Provide the (X, Y) coordinate of the cell's center where the given text is located.  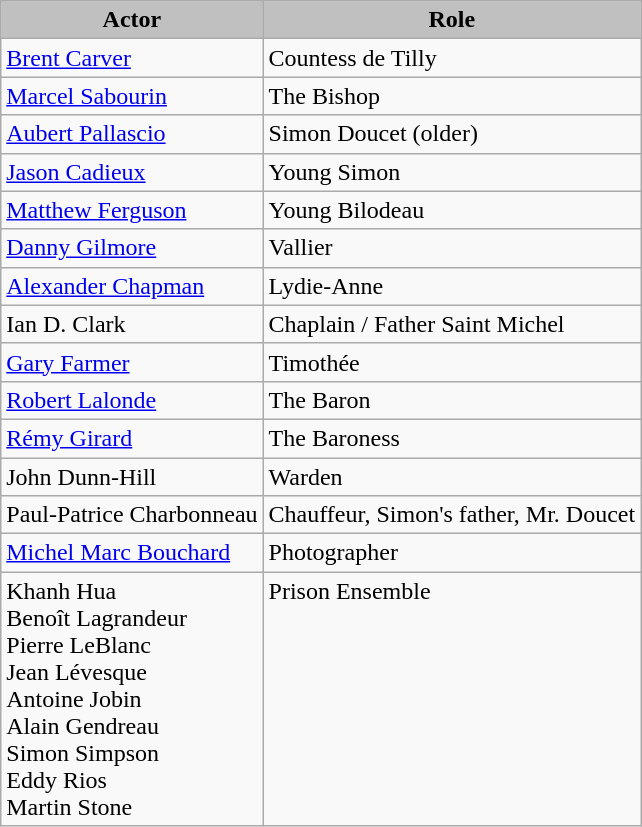
Brent Carver (132, 58)
Countess de Tilly (452, 58)
Paul-Patrice Charbonneau (132, 515)
Jason Cadieux (132, 172)
Role (452, 20)
Chauffeur, Simon's father, Mr. Doucet (452, 515)
Warden (452, 477)
Khanh Hua Benoît Lagrandeur Pierre LeBlanc Jean Lévesque Antoine Jobin Alain Gendreau Simon Simpson Eddy Rios Martin Stone (132, 699)
Matthew Ferguson (132, 210)
Danny Gilmore (132, 248)
Photographer (452, 553)
The Bishop (452, 96)
Young Bilodeau (452, 210)
Alexander Chapman (132, 286)
Lydie-Anne (452, 286)
John Dunn-Hill (132, 477)
Prison Ensemble (452, 699)
Rémy Girard (132, 438)
Gary Farmer (132, 362)
Vallier (452, 248)
Chaplain / Father Saint Michel (452, 324)
The Baron (452, 400)
Aubert Pallascio (132, 134)
Timothée (452, 362)
The Baroness (452, 438)
Marcel Sabourin (132, 96)
Young Simon (452, 172)
Michel Marc Bouchard (132, 553)
Ian D. Clark (132, 324)
Actor (132, 20)
Simon Doucet (older) (452, 134)
Robert Lalonde (132, 400)
